Identify which cell holds the provided text, then report its [X, Y] central coordinate. 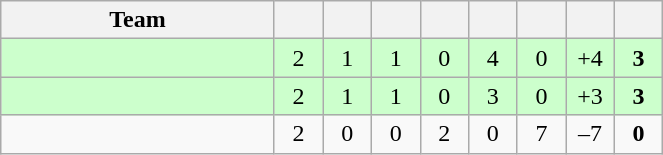
Team [138, 20]
+4 [590, 58]
+3 [590, 96]
7 [542, 134]
4 [494, 58]
–7 [590, 134]
